Capture the cell that displays the provided text and extract its (x, y) central coordinate. 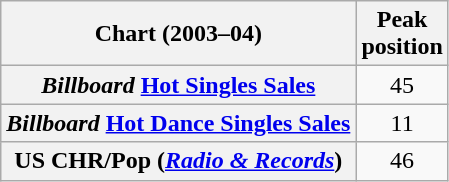
US CHR/Pop (Radio & Records) (178, 161)
Billboard Hot Singles Sales (178, 85)
45 (402, 85)
46 (402, 161)
Peakposition (402, 34)
Billboard Hot Dance Singles Sales (178, 123)
Chart (2003–04) (178, 34)
11 (402, 123)
